From the cell containing the given text, extract its center point as [X, Y] coordinate. 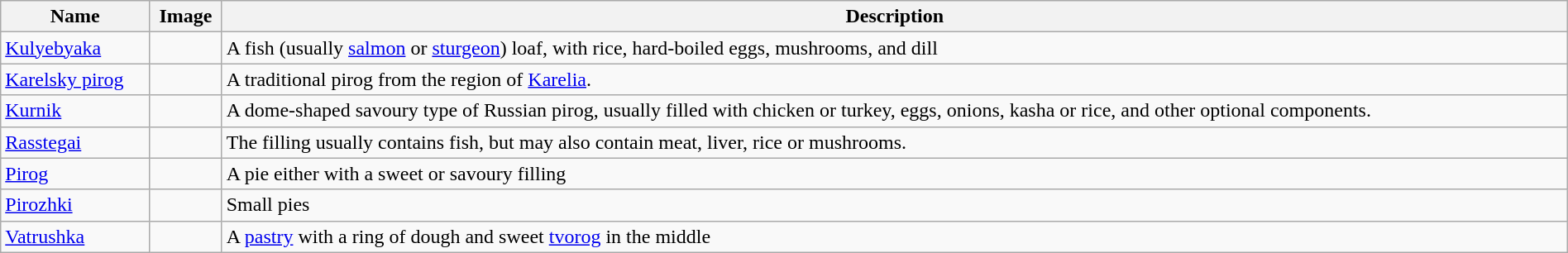
Pirog [75, 174]
A fish (usually salmon or sturgeon) loaf, with rice, hard-boiled eggs, mushrooms, and dill [895, 48]
A traditional pirog from the region of Karelia. [895, 79]
Small pies [895, 205]
A pastry with a ring of dough and sweet tvorog in the middle [895, 236]
Kulyebyaka [75, 48]
Kurnik [75, 111]
A dome-shaped savoury type of Russian pirog, usually filled with chicken or turkey, eggs, onions, kasha or rice, and other optional components. [895, 111]
Name [75, 17]
Description [895, 17]
Rasstegai [75, 142]
Karelsky pirog [75, 79]
The filling usually contains fish, but may also contain meat, liver, rice or mushrooms. [895, 142]
Image [185, 17]
Vatrushka [75, 236]
Pirozhki [75, 205]
A pie either with a sweet or savoury filling [895, 174]
